Provide the [x, y] coordinate of the cell's center where the given text is located.  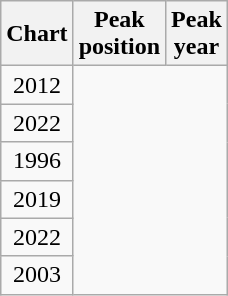
Peakposition [119, 34]
2003 [37, 275]
Chart [37, 34]
1996 [37, 161]
2019 [37, 199]
2012 [37, 85]
Peakyear [197, 34]
